Detect which cell encompasses the target text, then output its (x, y) center coordinate. 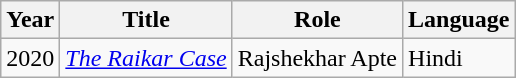
The Raikar Case (146, 58)
Title (146, 20)
Year (30, 20)
2020 (30, 58)
Hindi (459, 58)
Rajshekhar Apte (317, 58)
Language (459, 20)
Role (317, 20)
